Extract the (x, y) coordinate from the center of the cell holding the provided text.  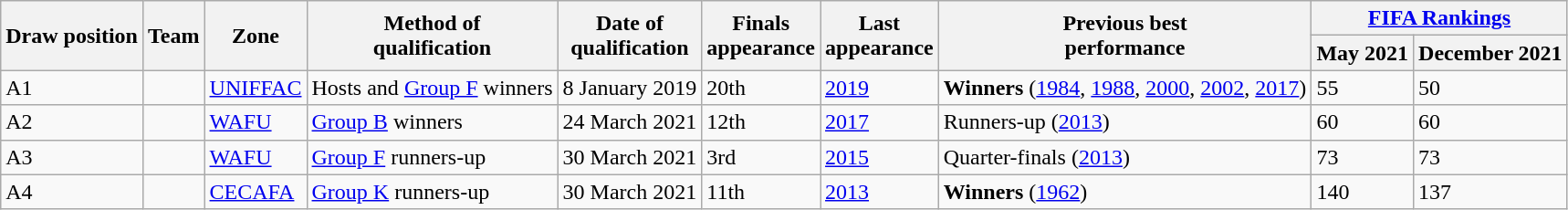
Group F runners-up (433, 157)
55 (1363, 88)
3rd (761, 157)
12th (761, 122)
A4 (72, 192)
UNIFFAC (256, 88)
A1 (72, 88)
Zone (256, 36)
Hosts and Group F winners (433, 88)
11th (761, 192)
December 2021 (1491, 53)
50 (1491, 88)
Method ofqualification (433, 36)
8 January 2019 (630, 88)
2017 (879, 122)
Winners (1962) (1124, 192)
2019 (879, 88)
CECAFA (256, 192)
20th (761, 88)
Runners-up (2013) (1124, 122)
Winners (1984, 1988, 2000, 2002, 2017) (1124, 88)
Previous bestperformance (1124, 36)
24 March 2021 (630, 122)
FIFA Rankings (1439, 18)
Team (173, 36)
Finalsappearance (761, 36)
Group B winners (433, 122)
Group K runners-up (433, 192)
2013 (879, 192)
140 (1363, 192)
Quarter-finals (2013) (1124, 157)
A2 (72, 122)
May 2021 (1363, 53)
A3 (72, 157)
Draw position (72, 36)
Lastappearance (879, 36)
2015 (879, 157)
Date ofqualification (630, 36)
137 (1491, 192)
